For the text-containing cell, return its midpoint in (x, y) coordinate format. 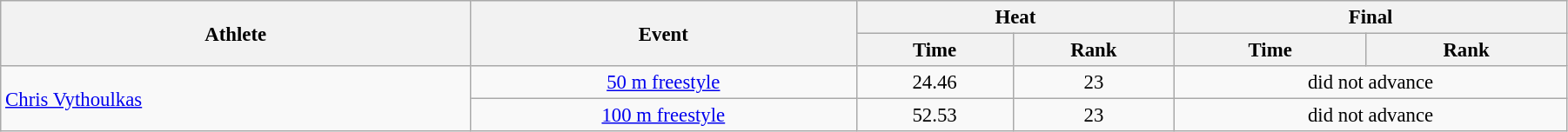
52.53 (935, 115)
Heat (1015, 17)
Final (1371, 17)
50 m freestyle (663, 82)
Event (663, 33)
100 m freestyle (663, 115)
24.46 (935, 82)
Athlete (236, 33)
Chris Vythoulkas (236, 99)
